Locate the cell with the specified text and output its (X, Y) center coordinate. 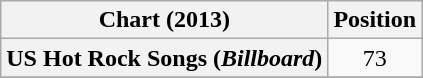
73 (375, 58)
US Hot Rock Songs (Billboard) (164, 58)
Position (375, 20)
Chart (2013) (164, 20)
